Find where the given text appears and provide that cell's center as [X, Y] coordinate. 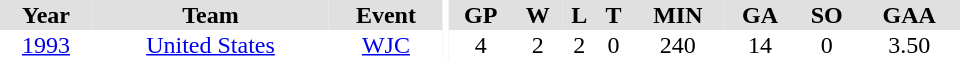
United States [210, 45]
GP [480, 15]
L [579, 15]
1993 [46, 45]
4 [480, 45]
W [538, 15]
T [613, 15]
Event [386, 15]
GAA [909, 15]
3.50 [909, 45]
Year [46, 15]
Team [210, 15]
14 [760, 45]
240 [678, 45]
MIN [678, 15]
WJC [386, 45]
GA [760, 15]
SO [826, 15]
